Output the (X, Y) coordinate of the center of the cell containing the given text.  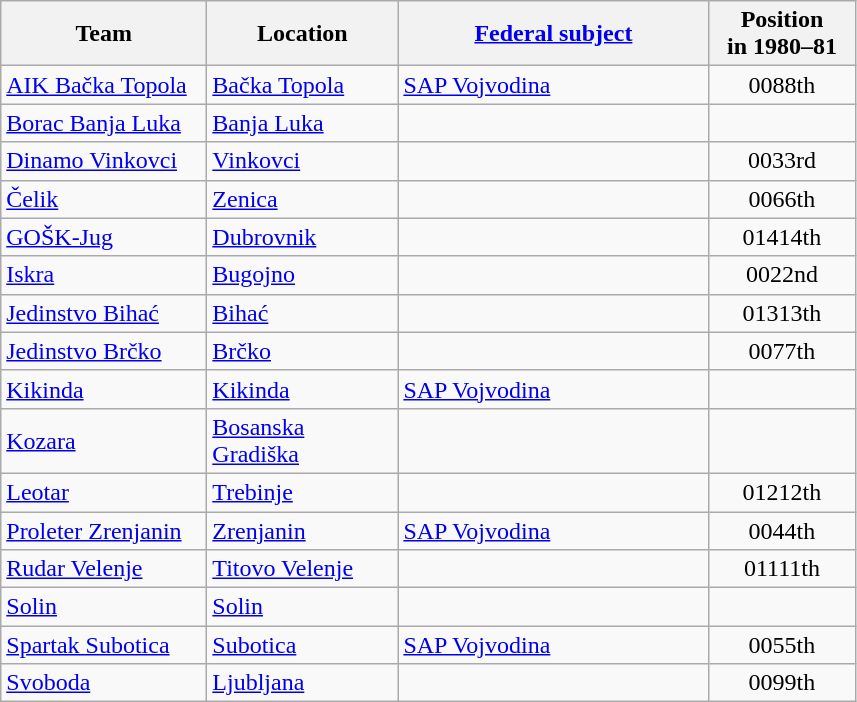
Banja Luka (302, 123)
0055th (782, 645)
0033rd (782, 161)
Svoboda (104, 683)
01212th (782, 492)
Dubrovnik (302, 237)
Location (302, 34)
Kozara (104, 440)
0099th (782, 683)
Trebinje (302, 492)
01111th (782, 569)
Subotica (302, 645)
Spartak Subotica (104, 645)
Vinkovci (302, 161)
0088th (782, 85)
Federal subject (554, 34)
Bugojno (302, 275)
Leotar (104, 492)
Čelik (104, 199)
0077th (782, 351)
Iskra (104, 275)
Jedinstvo Bihać (104, 313)
01313th (782, 313)
Ljubljana (302, 683)
0066th (782, 199)
AIK Bačka Topola (104, 85)
Dinamo Vinkovci (104, 161)
Positionin 1980–81 (782, 34)
Bačka Topola (302, 85)
GOŠK-Jug (104, 237)
01414th (782, 237)
Zrenjanin (302, 531)
Proleter Zrenjanin (104, 531)
Bosanska Gradiška (302, 440)
Rudar Velenje (104, 569)
0022nd (782, 275)
Jedinstvo Brčko (104, 351)
Team (104, 34)
Bihać (302, 313)
Brčko (302, 351)
Zenica (302, 199)
Borac Banja Luka (104, 123)
Titovo Velenje (302, 569)
0044th (782, 531)
